From the cell containing the given text, extract its center point as (x, y) coordinate. 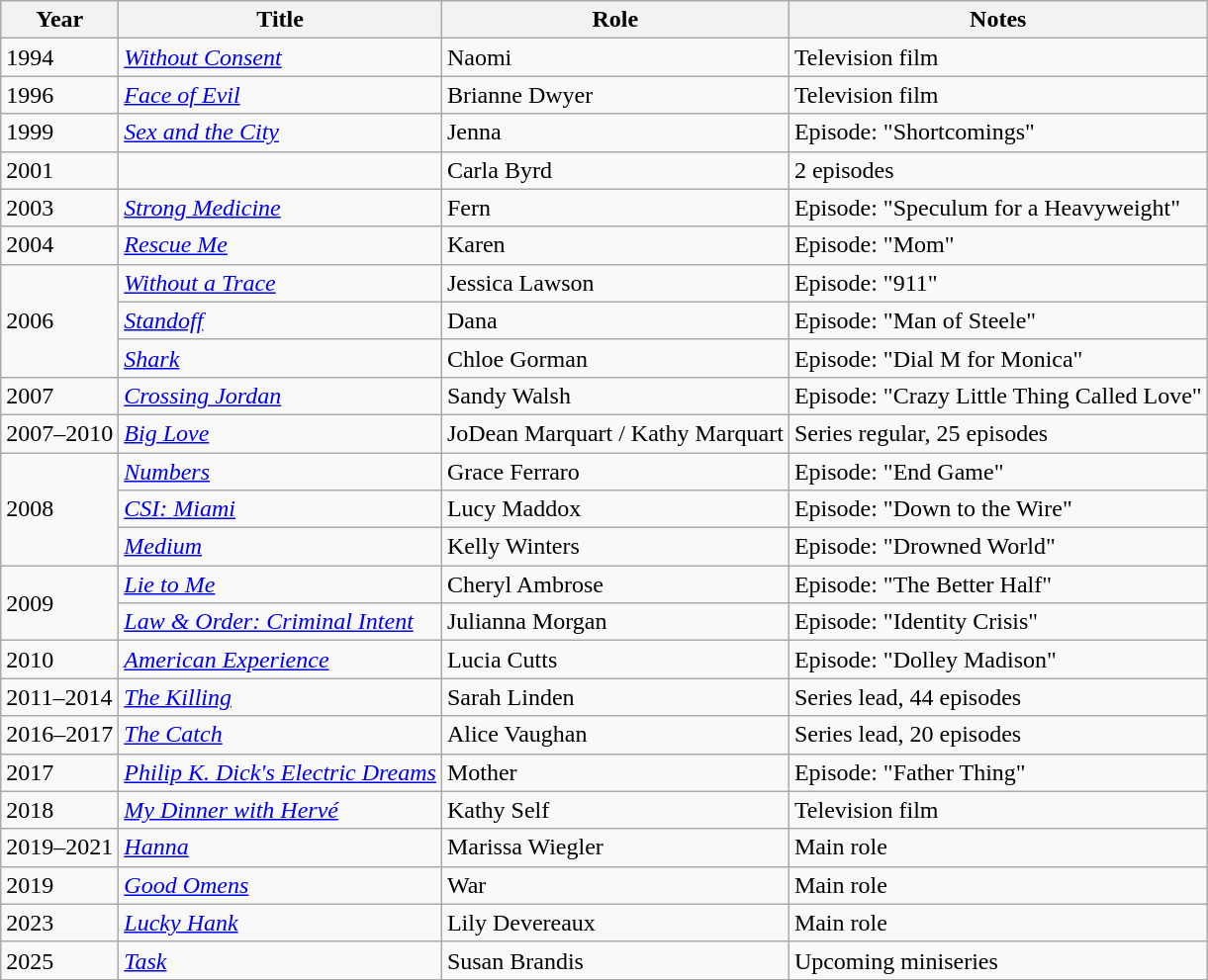
Julianna Morgan (615, 622)
War (615, 885)
Marissa Wiegler (615, 847)
Naomi (615, 57)
My Dinner with Hervé (281, 810)
2009 (59, 603)
Strong Medicine (281, 208)
2023 (59, 923)
Cheryl Ambrose (615, 584)
Chloe Gorman (615, 358)
Jessica Lawson (615, 283)
Brianne Dwyer (615, 95)
Series lead, 44 episodes (997, 697)
Notes (997, 20)
Shark (281, 358)
Face of Evil (281, 95)
Philip K. Dick's Electric Dreams (281, 772)
Series lead, 20 episodes (997, 735)
The Killing (281, 697)
Sex and the City (281, 133)
2008 (59, 509)
2016–2017 (59, 735)
1996 (59, 95)
Role (615, 20)
2017 (59, 772)
Episode: "Dolley Madison" (997, 660)
Good Omens (281, 885)
2007 (59, 396)
Without Consent (281, 57)
Episode: "Mom" (997, 245)
Episode: "911" (997, 283)
Without a Trace (281, 283)
JoDean Marquart / Kathy Marquart (615, 433)
2019–2021 (59, 847)
Susan Brandis (615, 960)
Kelly Winters (615, 547)
Sandy Walsh (615, 396)
Title (281, 20)
2001 (59, 170)
Lucky Hank (281, 923)
1994 (59, 57)
Episode: "End Game" (997, 472)
Series regular, 25 episodes (997, 433)
Task (281, 960)
2003 (59, 208)
Rescue Me (281, 245)
Big Love (281, 433)
Sarah Linden (615, 697)
CSI: Miami (281, 509)
Episode: "Man of Steele" (997, 320)
Hanna (281, 847)
2007–2010 (59, 433)
2019 (59, 885)
Lucia Cutts (615, 660)
Standoff (281, 320)
Grace Ferraro (615, 472)
Crossing Jordan (281, 396)
Episode: "Father Thing" (997, 772)
Episode: "Identity Crisis" (997, 622)
Episode: "Speculum for a Heavyweight" (997, 208)
Episode: "The Better Half" (997, 584)
2010 (59, 660)
The Catch (281, 735)
2006 (59, 320)
Mother (615, 772)
2004 (59, 245)
Year (59, 20)
Episode: "Shortcomings" (997, 133)
1999 (59, 133)
Carla Byrd (615, 170)
Medium (281, 547)
Alice Vaughan (615, 735)
Lily Devereaux (615, 923)
Karen (615, 245)
American Experience (281, 660)
Fern (615, 208)
2011–2014 (59, 697)
Episode: "Drowned World" (997, 547)
Lucy Maddox (615, 509)
Numbers (281, 472)
Dana (615, 320)
Kathy Self (615, 810)
2018 (59, 810)
Law & Order: Criminal Intent (281, 622)
Upcoming miniseries (997, 960)
Lie to Me (281, 584)
Episode: "Down to the Wire" (997, 509)
Episode: "Dial M for Monica" (997, 358)
2025 (59, 960)
2 episodes (997, 170)
Episode: "Crazy Little Thing Called Love" (997, 396)
Jenna (615, 133)
